Output the [x, y] coordinate of the center of the cell containing the given text.  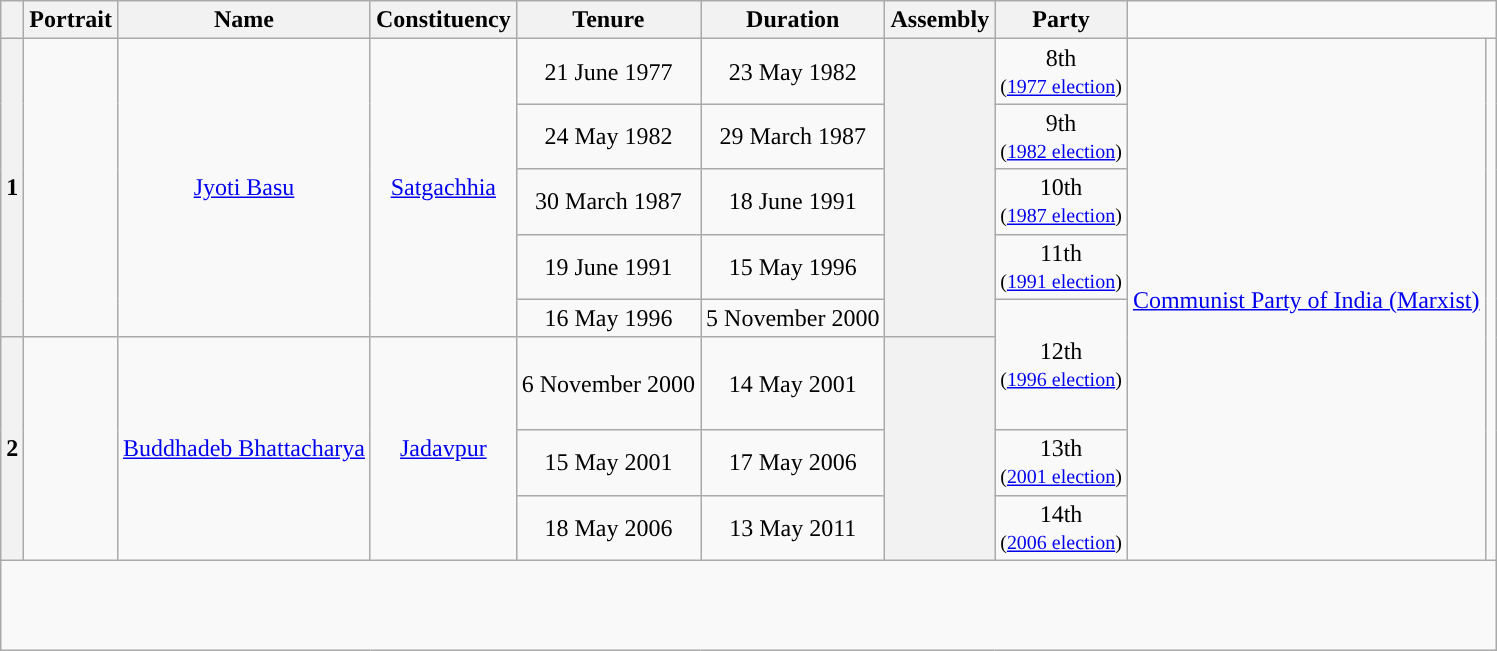
Duration [793, 20]
9th(1982 election) [1062, 136]
Jyoti Basu [244, 188]
13 May 2011 [793, 528]
23 May 1982 [793, 72]
6 November 2000 [608, 384]
Buddhadeb Bhattacharya [244, 448]
Name [244, 20]
16 May 1996 [608, 318]
30 March 1987 [608, 202]
14th (2006 election) [1062, 528]
5 November 2000 [793, 318]
12th(1996 election) [1062, 364]
1 [12, 188]
Constituency [443, 20]
15 May 2001 [608, 462]
15 May 1996 [793, 266]
Communist Party of India (Marxist) [1306, 300]
Party [1062, 20]
2 [12, 448]
10th(1987 election) [1062, 202]
Jadavpur [443, 448]
14 May 2001 [793, 384]
Portrait [71, 20]
Assembly [940, 20]
19 June 1991 [608, 266]
Tenure [608, 20]
11th(1991 election) [1062, 266]
8th(1977 election) [1062, 72]
21 June 1977 [608, 72]
13th(2001 election) [1062, 462]
17 May 2006 [793, 462]
Satgachhia [443, 188]
18 June 1991 [793, 202]
18 May 2006 [608, 528]
24 May 1982 [608, 136]
29 March 1987 [793, 136]
